Detect which cell encompasses the target text, then output its [X, Y] center coordinate. 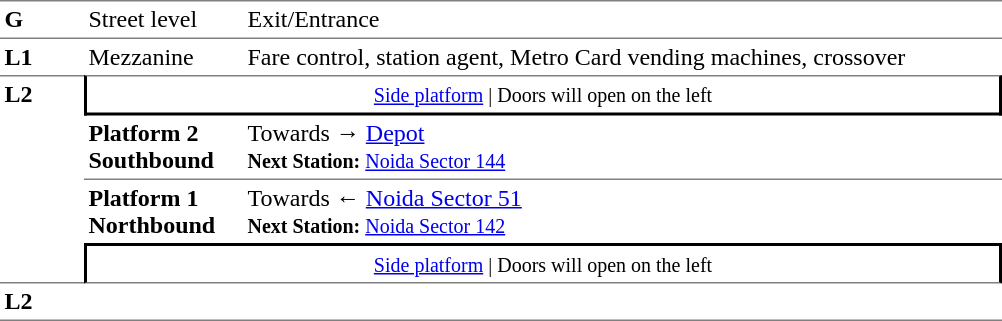
Fare control, station agent, Metro Card vending machines, crossover [622, 57]
Platform 1Northbound [164, 212]
L1 [42, 57]
Towards ← Noida Sector 51Next Station: Noida Sector 142 [622, 212]
L2 [42, 179]
Exit/Entrance [622, 20]
G [42, 20]
Mezzanine [164, 57]
Street level [164, 20]
Platform 2Southbound [164, 148]
Towards → DepotNext Station: Noida Sector 144 [622, 148]
